Search for the cell housing the specified text and yield its (X, Y) center coordinate. 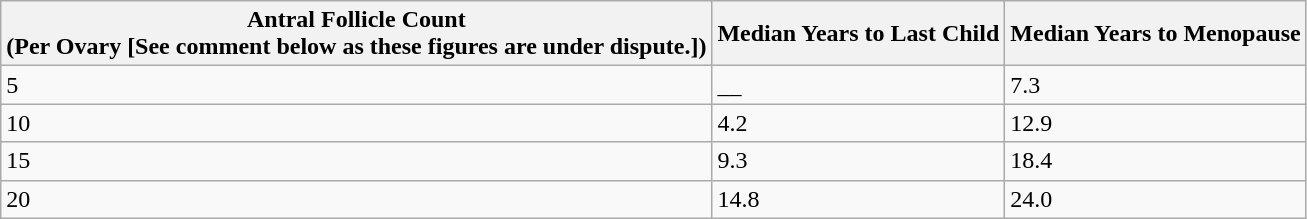
7.3 (1156, 85)
Median Years to Menopause (1156, 34)
14.8 (858, 199)
12.9 (1156, 123)
15 (356, 161)
20 (356, 199)
9.3 (858, 161)
5 (356, 85)
10 (356, 123)
__ (858, 85)
Median Years to Last Child (858, 34)
24.0 (1156, 199)
18.4 (1156, 161)
Antral Follicle Count(Per Ovary [See comment below as these figures are under dispute.]) (356, 34)
4.2 (858, 123)
